Identify which cell holds the provided text, then report its [X, Y] central coordinate. 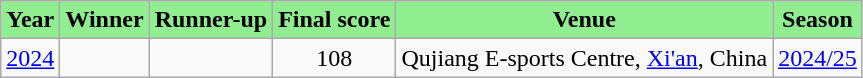
Final score [334, 20]
Qujiang E-sports Centre, Xi'an, China [584, 58]
108 [334, 58]
Winner [104, 20]
Venue [584, 20]
2024/25 [818, 58]
Season [818, 20]
2024 [30, 58]
Year [30, 20]
Runner-up [211, 20]
